Determine the (x, y) coordinate at the center of the cell enclosing the given text.  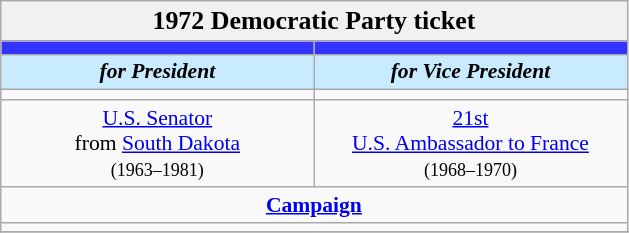
for President (158, 72)
Campaign (314, 205)
21stU.S. Ambassador to France(1968–1970) (470, 144)
1972 Democratic Party ticket (314, 21)
for Vice President (470, 72)
U.S. Senatorfrom South Dakota(1963–1981) (158, 144)
